Capture the cell that displays the provided text and extract its [x, y] central coordinate. 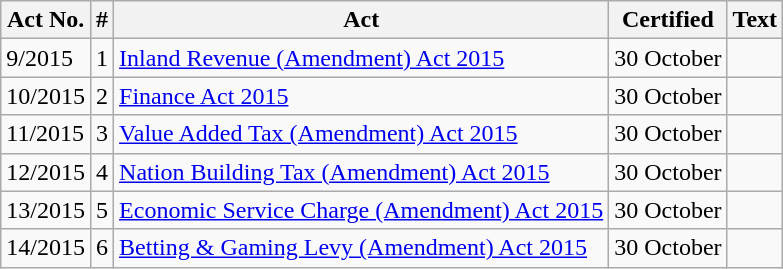
Value Added Tax (Amendment) Act 2015 [362, 134]
Inland Revenue (Amendment) Act 2015 [362, 58]
2 [102, 96]
Nation Building Tax (Amendment) Act 2015 [362, 172]
Certified [668, 20]
6 [102, 248]
3 [102, 134]
5 [102, 210]
10/2015 [46, 96]
Text [755, 20]
Act No. [46, 20]
13/2015 [46, 210]
Act [362, 20]
Finance Act 2015 [362, 96]
Betting & Gaming Levy (Amendment) Act 2015 [362, 248]
# [102, 20]
1 [102, 58]
14/2015 [46, 248]
4 [102, 172]
12/2015 [46, 172]
11/2015 [46, 134]
Economic Service Charge (Amendment) Act 2015 [362, 210]
9/2015 [46, 58]
